Output the (x, y) coordinate of the center of the cell containing the given text.  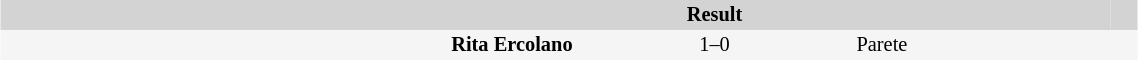
1–0 (715, 45)
Parete (982, 45)
Rita Ercolano (288, 45)
Result (715, 15)
